Find where the given text appears and provide that cell's center as [x, y] coordinate. 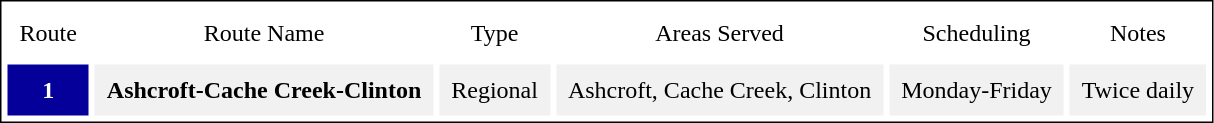
Areas Served [720, 34]
1 [48, 90]
Type [494, 34]
Monday-Friday [976, 90]
Regional [494, 90]
Twice daily [1138, 90]
Ashcroft-Cache Creek-Clinton [264, 90]
Ashcroft, Cache Creek, Clinton [720, 90]
Scheduling [976, 34]
Route [48, 34]
Route Name [264, 34]
Notes [1138, 34]
